Detect which cell encompasses the target text, then output its (X, Y) center coordinate. 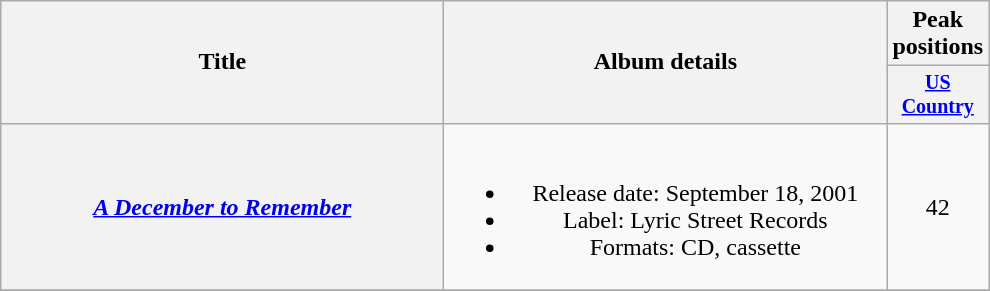
US Country (938, 94)
Release date: September 18, 2001Label: Lyric Street RecordsFormats: CD, cassette (666, 206)
Title (222, 62)
Peak positions (938, 34)
A December to Remember (222, 206)
42 (938, 206)
Album details (666, 62)
